Determine the [X, Y] coordinate at the center of the cell enclosing the given text.  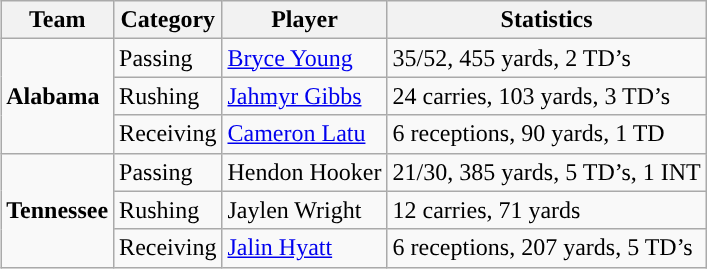
Hendon Hooker [304, 172]
35/52, 455 yards, 2 TD’s [546, 58]
24 carries, 103 yards, 3 TD’s [546, 96]
Statistics [546, 20]
Bryce Young [304, 58]
21/30, 385 yards, 5 TD’s, 1 INT [546, 172]
Jalin Hyatt [304, 248]
Jaylen Wright [304, 210]
Jahmyr Gibbs [304, 96]
Alabama [58, 96]
6 receptions, 207 yards, 5 TD’s [546, 248]
Category [168, 20]
Tennessee [58, 210]
6 receptions, 90 yards, 1 TD [546, 134]
Player [304, 20]
Cameron Latu [304, 134]
Team [58, 20]
12 carries, 71 yards [546, 210]
